Extract the (X, Y) coordinate from the center of the cell holding the provided text.  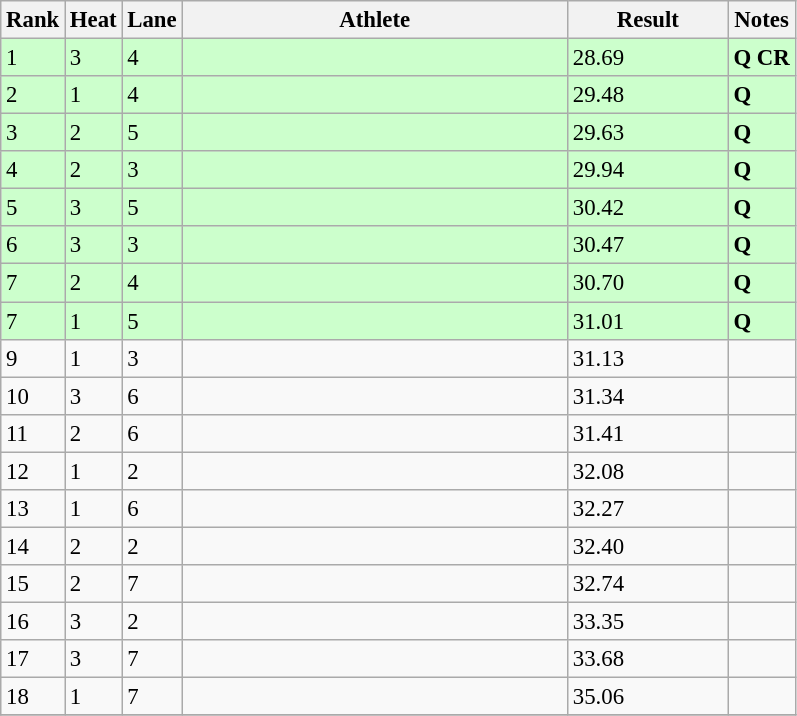
29.63 (648, 133)
29.48 (648, 95)
31.01 (648, 321)
10 (33, 396)
13 (33, 509)
33.68 (648, 659)
12 (33, 471)
29.94 (648, 170)
18 (33, 697)
30.70 (648, 283)
32.74 (648, 584)
Notes (762, 20)
31.34 (648, 396)
33.35 (648, 621)
35.06 (648, 697)
17 (33, 659)
Athlete (375, 20)
11 (33, 433)
32.40 (648, 546)
9 (33, 358)
31.41 (648, 433)
30.47 (648, 245)
16 (33, 621)
Result (648, 20)
31.13 (648, 358)
32.27 (648, 509)
Heat (94, 20)
14 (33, 546)
32.08 (648, 471)
Rank (33, 20)
28.69 (648, 58)
Q CR (762, 58)
30.42 (648, 208)
Lane (152, 20)
15 (33, 584)
